Extract the [x, y] coordinate from the center of the cell holding the provided text.  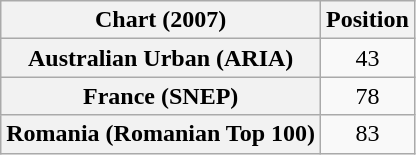
78 [368, 96]
Australian Urban (ARIA) [161, 58]
France (SNEP) [161, 96]
Position [368, 20]
43 [368, 58]
Chart (2007) [161, 20]
Romania (Romanian Top 100) [161, 134]
83 [368, 134]
